Scan for the cell matching the given text and deliver its [X, Y] coordinate at center. 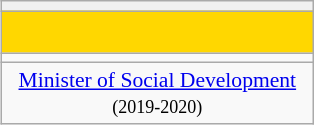
Minister of Social Development(2019-2020) [157, 94]
